Output the [x, y] coordinate of the center of the cell containing the given text.  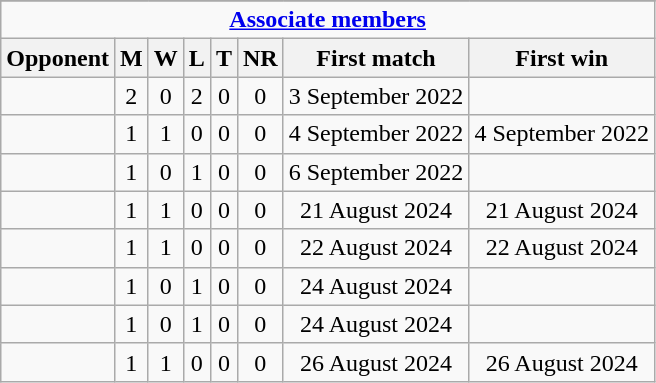
L [196, 58]
T [224, 58]
First match [376, 58]
NR [260, 58]
W [166, 58]
6 September 2022 [376, 172]
3 September 2022 [376, 96]
Associate members [328, 20]
First win [562, 58]
M [132, 58]
Opponent [58, 58]
